Determine the (x, y) coordinate at the center of the cell enclosing the given text.  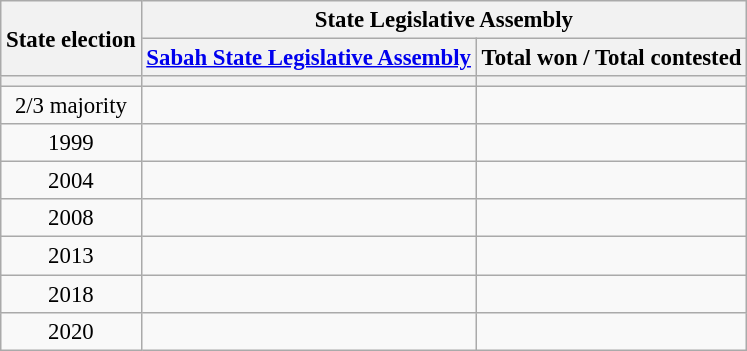
State Legislative Assembly (444, 20)
2018 (71, 294)
Sabah State Legislative Assembly (308, 58)
2013 (71, 256)
2020 (71, 331)
2/3 majority (71, 106)
1999 (71, 143)
Total won / Total contested (612, 58)
State election (71, 38)
2008 (71, 219)
2004 (71, 181)
